Capture the cell that displays the provided text and extract its [X, Y] central coordinate. 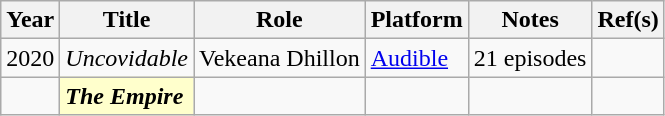
Vekeana Dhillon [280, 58]
Notes [530, 20]
Audible [416, 58]
2020 [30, 58]
Role [280, 20]
The Empire [127, 96]
21 episodes [530, 58]
Platform [416, 20]
Year [30, 20]
Uncovidable [127, 58]
Title [127, 20]
Ref(s) [628, 20]
